Capture the cell that displays the provided text and extract its [X, Y] central coordinate. 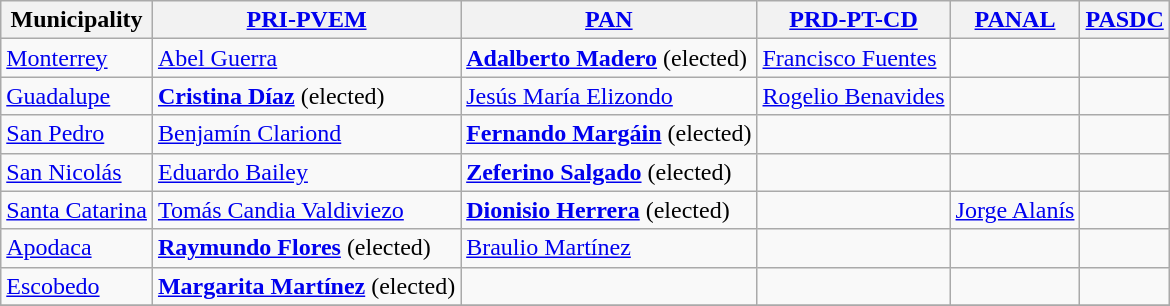
Escobedo [77, 286]
San Pedro [77, 134]
Tomás Candia Valdiviezo [306, 210]
Guadalupe [77, 96]
San Nicolás [77, 172]
Monterrey [77, 58]
Adalberto Madero (elected) [609, 58]
Santa Catarina [77, 210]
PRD-PT-CD [854, 20]
Abel Guerra [306, 58]
Municipality [77, 20]
PAN [609, 20]
Jorge Alanís [1015, 210]
Rogelio Benavides [854, 96]
Apodaca [77, 248]
Dionisio Herrera (elected) [609, 210]
Benjamín Clariond [306, 134]
Cristina Díaz (elected) [306, 96]
Francisco Fuentes [854, 58]
PRI-PVEM [306, 20]
Braulio Martínez [609, 248]
Margarita Martínez (elected) [306, 286]
PASDC [1124, 20]
Eduardo Bailey [306, 172]
Zeferino Salgado (elected) [609, 172]
Jesús María Elizondo [609, 96]
PANAL [1015, 20]
Raymundo Flores (elected) [306, 248]
Fernando Margáin (elected) [609, 134]
